Capture the cell that displays the provided text and extract its [X, Y] central coordinate. 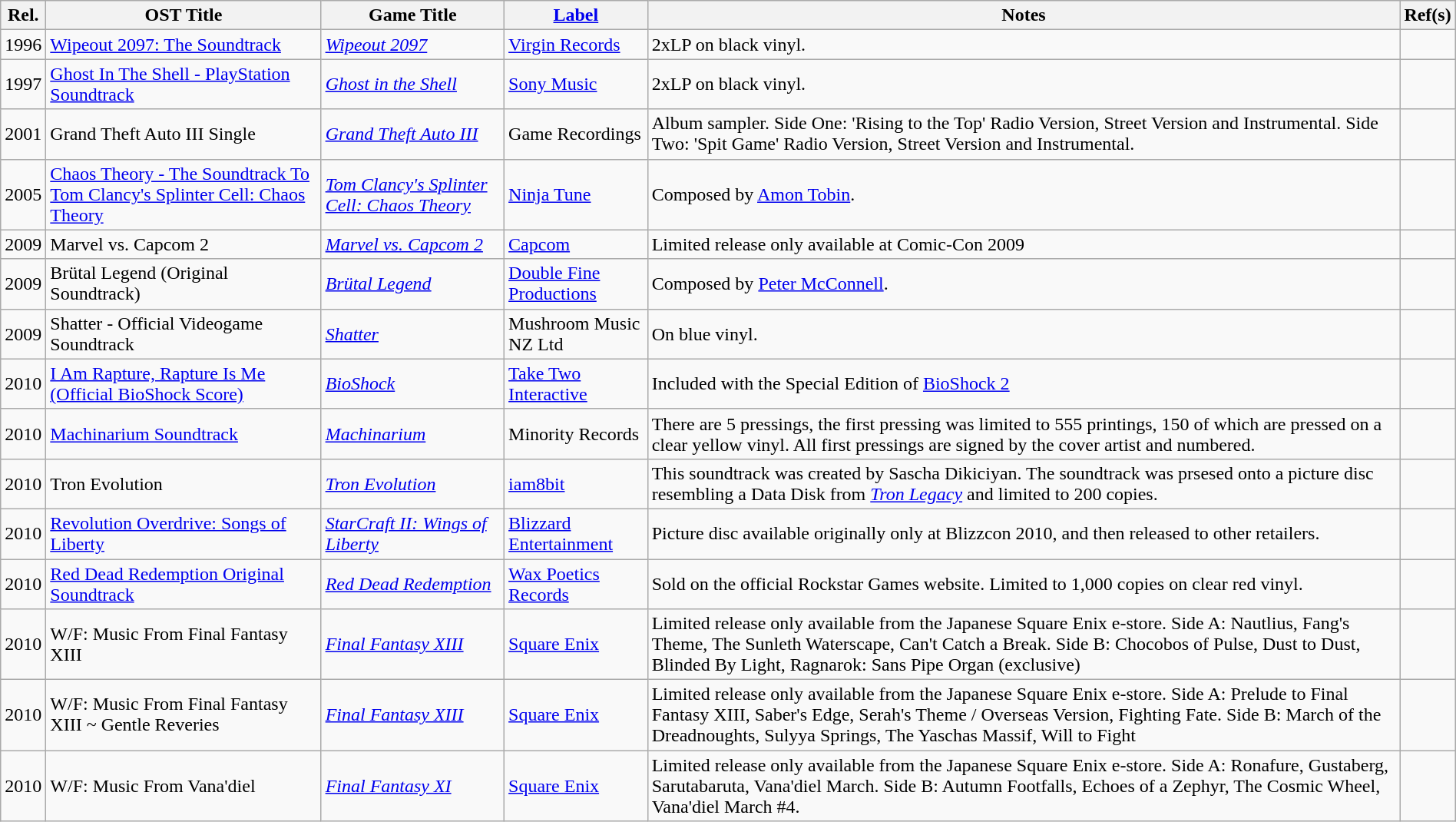
Picture disc available originally only at Blizzcon 2010, and then released to other retailers. [1024, 533]
Wipeout 2097: The Soundtrack [184, 45]
1996 [23, 45]
Label [576, 15]
Blizzard Entertainment [576, 533]
Composed by Peter McConnell. [1024, 284]
Final Fantasy XI [412, 786]
StarCraft II: Wings of Liberty [412, 533]
Grand Theft Auto III Single [184, 134]
2005 [23, 194]
On blue vinyl. [1024, 333]
2001 [23, 134]
Wax Poetics Records [576, 584]
Ghost in the Shell [412, 85]
Tom Clancy's Splinter Cell: Chaos Theory [412, 194]
Machinarium Soundtrack [184, 433]
Double Fine Productions [576, 284]
iam8bit [576, 484]
Machinarium [412, 433]
Grand Theft Auto III [412, 134]
Game Title [412, 15]
Composed by Amon Tobin. [1024, 194]
Red Dead Redemption [412, 584]
Game Recordings [576, 134]
Minority Records [576, 433]
Sony Music [576, 85]
Mushroom Music NZ Ltd [576, 333]
BioShock [412, 384]
Limited release only available at Comic-Con 2009 [1024, 244]
Red Dead Redemption Original Soundtrack [184, 584]
Shatter [412, 333]
Ghost In The Shell - PlayStation Soundtrack [184, 85]
Brütal Legend (Original Soundtrack) [184, 284]
W/F: Music From Final Fantasy XIII ~ Gentle Reveries [184, 715]
W/F: Music From Final Fantasy XIII [184, 645]
I Am Rapture, Rapture Is Me (Official BioShock Score) [184, 384]
Virgin Records [576, 45]
Take Two Interactive [576, 384]
Brütal Legend [412, 284]
Rel. [23, 15]
Wipeout 2097 [412, 45]
Sold on the official Rockstar Games website. Limited to 1,000 copies on clear red vinyl. [1024, 584]
Ref(s) [1428, 15]
OST Title [184, 15]
Included with the Special Edition of BioShock 2 [1024, 384]
W/F: Music From Vana'diel [184, 786]
Capcom [576, 244]
Ninja Tune [576, 194]
1997 [23, 85]
Shatter - Official Videogame Soundtrack [184, 333]
Revolution Overdrive: Songs of Liberty [184, 533]
Chaos Theory - The Soundtrack To Tom Clancy's Splinter Cell: Chaos Theory [184, 194]
Notes [1024, 15]
